Return the (X, Y) coordinate for the center point of the cell that contains the specified text.  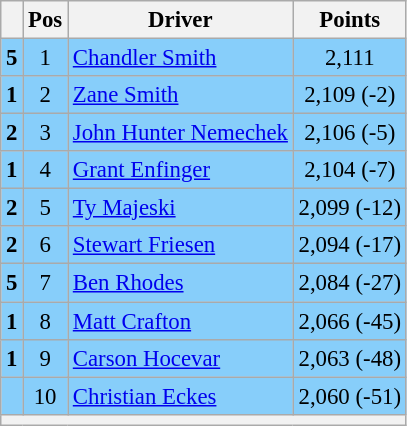
9 (46, 358)
2,106 (-5) (350, 133)
Matt Crafton (181, 321)
2,109 (-2) (350, 95)
2,066 (-45) (350, 321)
Chandler Smith (181, 58)
3 (46, 133)
John Hunter Nemechek (181, 133)
Zane Smith (181, 95)
10 (46, 396)
2,084 (-27) (350, 283)
2,099 (-12) (350, 208)
Carson Hocevar (181, 358)
8 (46, 321)
2,094 (-17) (350, 245)
7 (46, 283)
2,111 (350, 58)
Pos (46, 20)
Stewart Friesen (181, 245)
Ty Majeski (181, 208)
Grant Enfinger (181, 170)
Points (350, 20)
2,104 (-7) (350, 170)
Ben Rhodes (181, 283)
6 (46, 245)
Christian Eckes (181, 396)
2,063 (-48) (350, 358)
Driver (181, 20)
4 (46, 170)
2,060 (-51) (350, 396)
